For the text-containing cell, return its midpoint in (x, y) coordinate format. 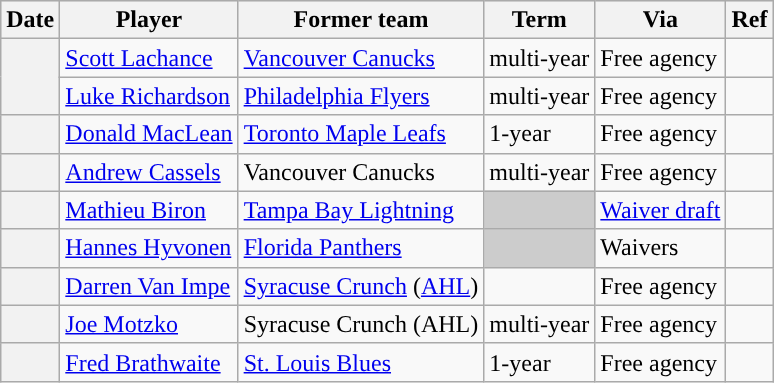
Scott Lachance (149, 58)
Fred Brathwaite (149, 362)
Donald MacLean (149, 134)
Via (660, 20)
Luke Richardson (149, 96)
St. Louis Blues (361, 362)
Philadelphia Flyers (361, 96)
Ref (750, 20)
Darren Van Impe (149, 286)
Waiver draft (660, 210)
Mathieu Biron (149, 210)
Hannes Hyvonen (149, 248)
Florida Panthers (361, 248)
Player (149, 20)
Waivers (660, 248)
Date (30, 20)
Andrew Cassels (149, 172)
Term (540, 20)
Former team (361, 20)
Joe Motzko (149, 324)
Tampa Bay Lightning (361, 210)
Toronto Maple Leafs (361, 134)
